Return the (X, Y) coordinate for the center point of the cell that contains the specified text.  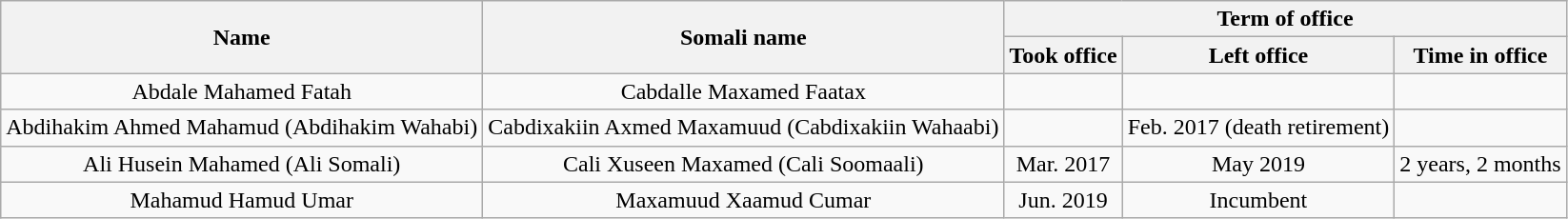
Abdale Mahamed Fatah (242, 91)
Cabdalle Maxamed Faatax (743, 91)
Name (242, 37)
2 years, 2 months (1480, 164)
Cali Xuseen Maxamed (Cali Soomaali) (743, 164)
Jun. 2019 (1063, 200)
Incumbent (1258, 200)
Time in office (1480, 55)
Abdihakim Ahmed Mahamud (Abdihakim Wahabi) (242, 128)
Cabdixakiin Axmed Maxamuud (Cabdixakiin Wahaabi) (743, 128)
Term of office (1285, 19)
Maxamuud Xaamud Cumar (743, 200)
Somali name (743, 37)
Mahamud Hamud Umar (242, 200)
Took office (1063, 55)
Mar. 2017 (1063, 164)
Ali Husein Mahamed (Ali Somali) (242, 164)
May 2019 (1258, 164)
Feb. 2017 (death retirement) (1258, 128)
Left office (1258, 55)
